Locate the cell with the specified text and output its [x, y] center coordinate. 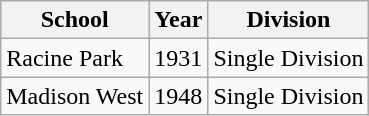
1931 [178, 58]
1948 [178, 96]
Madison West [75, 96]
Racine Park [75, 58]
Year [178, 20]
Division [288, 20]
School [75, 20]
